Extract the [X, Y] coordinate from the center of the cell holding the provided text.  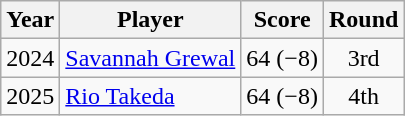
Round [363, 20]
3rd [363, 58]
Rio Takeda [150, 96]
Year [30, 20]
2025 [30, 96]
Score [282, 20]
Savannah Grewal [150, 58]
4th [363, 96]
2024 [30, 58]
Player [150, 20]
